Return the [x, y] coordinate for the center point of the cell that contains the specified text.  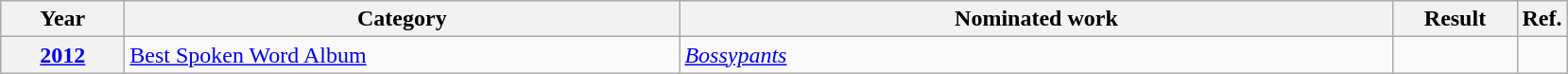
Result [1456, 19]
2012 [62, 55]
Best Spoken Word Album [403, 55]
Ref. [1542, 19]
Nominated work [1036, 19]
Bossypants [1036, 55]
Category [403, 19]
Year [62, 19]
